Find where the given text appears and provide that cell's center as [X, Y] coordinate. 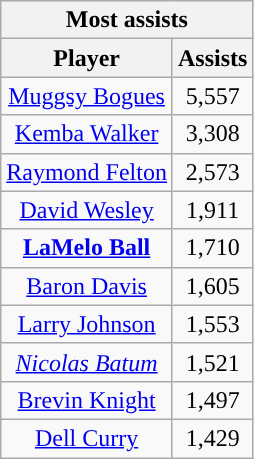
1,911 [212, 210]
Most assists [127, 20]
Player [87, 58]
1,429 [212, 438]
1,497 [212, 400]
Muggsy Bogues [87, 96]
1,710 [212, 248]
Baron Davis [87, 286]
LaMelo Ball [87, 248]
1,553 [212, 324]
5,557 [212, 96]
Kemba Walker [87, 134]
2,573 [212, 172]
Nicolas Batum [87, 362]
Brevin Knight [87, 400]
Dell Curry [87, 438]
1,605 [212, 286]
David Wesley [87, 210]
Larry Johnson [87, 324]
3,308 [212, 134]
Assists [212, 58]
Raymond Felton [87, 172]
1,521 [212, 362]
